Return the [X, Y] coordinate for the center point of the cell that contains the specified text.  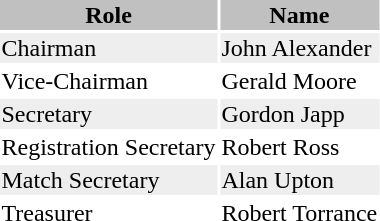
Name [300, 15]
Chairman [108, 48]
Role [108, 15]
Gordon Japp [300, 114]
Registration Secretary [108, 147]
Match Secretary [108, 180]
Vice-Chairman [108, 81]
Gerald Moore [300, 81]
John Alexander [300, 48]
Alan Upton [300, 180]
Secretary [108, 114]
Robert Ross [300, 147]
